Identify which cell holds the provided text, then report its [x, y] central coordinate. 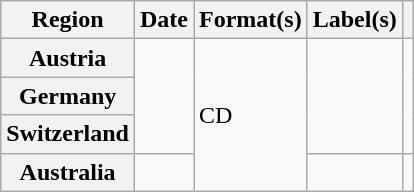
Germany [68, 96]
CD [251, 115]
Format(s) [251, 20]
Date [164, 20]
Australia [68, 172]
Switzerland [68, 134]
Region [68, 20]
Label(s) [354, 20]
Austria [68, 58]
